Locate the cell with the specified text and output its (X, Y) center coordinate. 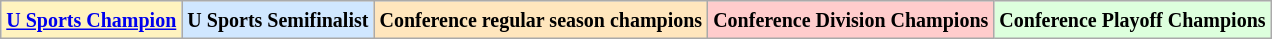
Conference Division Champions (851, 20)
Conference Playoff Champions (1132, 20)
U Sports Semifinalist (278, 20)
Conference regular season champions (541, 20)
U Sports Champion (92, 20)
